Extract the [X, Y] coordinate from the center of the cell holding the provided text.  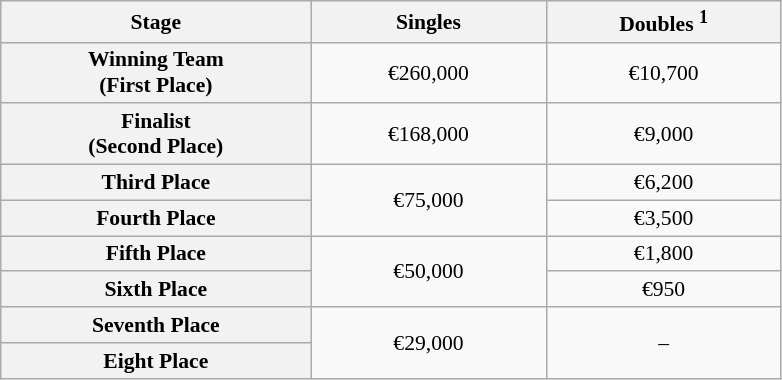
– [664, 342]
€3,500 [664, 218]
€168,000 [428, 134]
€9,000 [664, 134]
Doubles 1 [664, 22]
Sixth Place [156, 290]
Fifth Place [156, 254]
€260,000 [428, 72]
Finalist (Second Place) [156, 134]
€50,000 [428, 272]
Eight Place [156, 361]
Seventh Place [156, 325]
€950 [664, 290]
Stage [156, 22]
€10,700 [664, 72]
Fourth Place [156, 218]
€1,800 [664, 254]
€6,200 [664, 183]
Winning Team (First Place) [156, 72]
€29,000 [428, 342]
Singles [428, 22]
€75,000 [428, 200]
Third Place [156, 183]
